Locate the cell with the specified text and output its [X, Y] center coordinate. 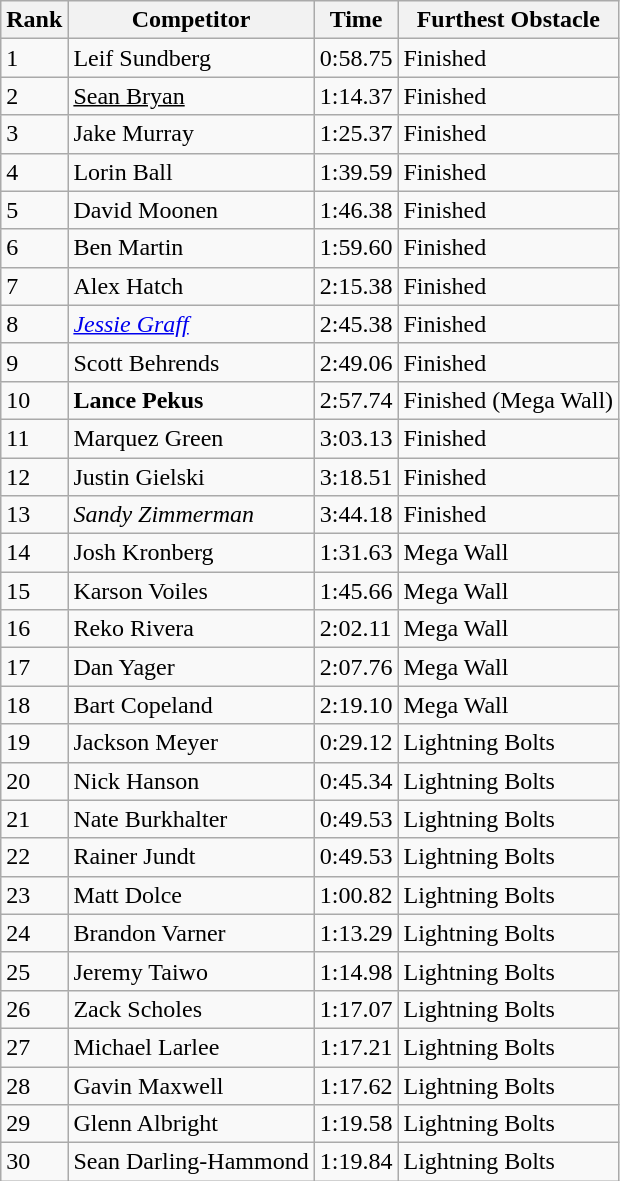
3:03.13 [356, 438]
16 [34, 629]
24 [34, 933]
Furthest Obstacle [508, 20]
3:18.51 [356, 477]
Nick Hanson [191, 781]
Lance Pekus [191, 400]
Lorin Ball [191, 172]
2:02.11 [356, 629]
7 [34, 286]
1:14.98 [356, 971]
Alex Hatch [191, 286]
Nate Burkhalter [191, 819]
1:14.37 [356, 96]
18 [34, 705]
Ben Martin [191, 248]
1:00.82 [356, 895]
2:45.38 [356, 324]
19 [34, 743]
Jeremy Taiwo [191, 971]
10 [34, 400]
25 [34, 971]
Competitor [191, 20]
1:46.38 [356, 210]
30 [34, 1162]
Dan Yager [191, 667]
2:15.38 [356, 286]
6 [34, 248]
17 [34, 667]
Scott Behrends [191, 362]
Rank [34, 20]
Time [356, 20]
Marquez Green [191, 438]
5 [34, 210]
2:49.06 [356, 362]
Sean Darling-Hammond [191, 1162]
Jake Murray [191, 134]
Bart Copeland [191, 705]
Josh Kronberg [191, 553]
Matt Dolce [191, 895]
2:19.10 [356, 705]
23 [34, 895]
20 [34, 781]
1:45.66 [356, 591]
1:31.63 [356, 553]
Gavin Maxwell [191, 1085]
1:39.59 [356, 172]
1:19.84 [356, 1162]
1:17.21 [356, 1047]
1:19.58 [356, 1124]
22 [34, 857]
Zack Scholes [191, 1009]
Leif Sundberg [191, 58]
Michael Larlee [191, 1047]
3:44.18 [356, 515]
29 [34, 1124]
0:45.34 [356, 781]
1:59.60 [356, 248]
28 [34, 1085]
3 [34, 134]
26 [34, 1009]
Sandy Zimmerman [191, 515]
4 [34, 172]
2:57.74 [356, 400]
Brandon Varner [191, 933]
Justin Gielski [191, 477]
1:17.62 [356, 1085]
1 [34, 58]
Reko Rivera [191, 629]
Rainer Jundt [191, 857]
13 [34, 515]
David Moonen [191, 210]
15 [34, 591]
14 [34, 553]
12 [34, 477]
0:29.12 [356, 743]
2:07.76 [356, 667]
Finished (Mega Wall) [508, 400]
Glenn Albright [191, 1124]
Jessie Graff [191, 324]
8 [34, 324]
2 [34, 96]
1:13.29 [356, 933]
Karson Voiles [191, 591]
Jackson Meyer [191, 743]
21 [34, 819]
11 [34, 438]
1:25.37 [356, 134]
0:58.75 [356, 58]
27 [34, 1047]
1:17.07 [356, 1009]
9 [34, 362]
Sean Bryan [191, 96]
